For the text-containing cell, return its midpoint in (x, y) coordinate format. 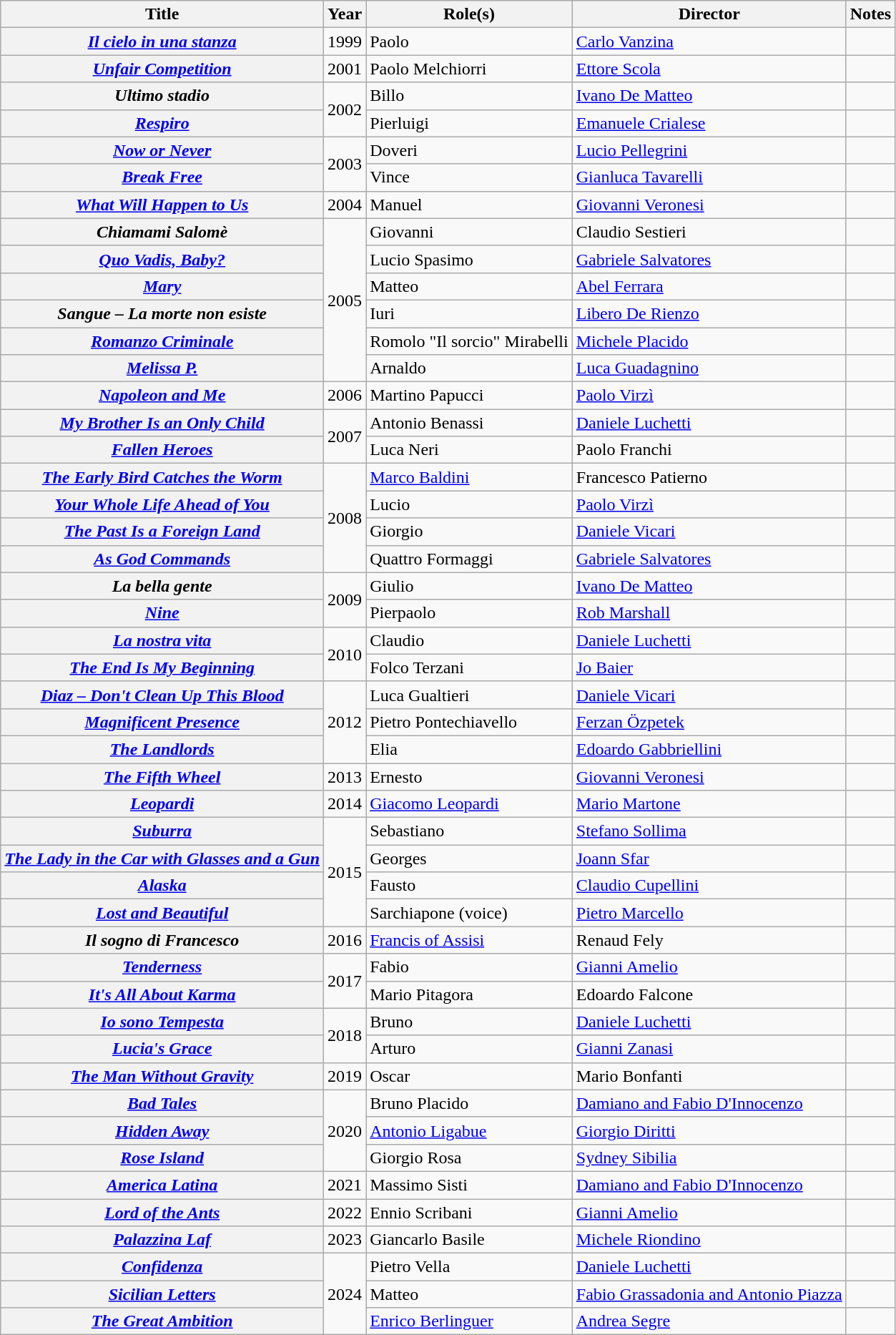
Paolo (469, 41)
The End Is My Beginning (162, 667)
Francis of Assisi (469, 940)
Confidenza (162, 1267)
Ultimo stadio (162, 96)
Pietro Vella (469, 1267)
Sicilian Letters (162, 1294)
My Brother Is an Only Child (162, 423)
2008 (345, 518)
2004 (345, 205)
2022 (345, 1213)
Gianluca Tavarelli (709, 177)
Pierpaolo (469, 613)
Sarchiapone (voice) (469, 913)
2016 (345, 940)
Fallen Heroes (162, 450)
Billo (469, 96)
The Man Without Gravity (162, 1076)
Fausto (469, 886)
Year (345, 14)
Gianni Zanasi (709, 1049)
Arnaldo (469, 368)
La nostra vita (162, 640)
2014 (345, 804)
Palazzina Laf (162, 1240)
Respiro (162, 123)
Carlo Vanzina (709, 41)
Sangue – La morte non esiste (162, 313)
Lucio Spasimo (469, 259)
It's All About Karma (162, 994)
Arturo (469, 1049)
Claudio Cupellini (709, 886)
Libero De Rienzo (709, 313)
Luca Neri (469, 450)
As God Commands (162, 559)
Claudio (469, 640)
The Landlords (162, 749)
Michele Riondino (709, 1240)
Pietro Pontechiavello (469, 722)
2017 (345, 981)
Ferzan Özpetek (709, 722)
2002 (345, 109)
America Latina (162, 1185)
Mario Pitagora (469, 994)
Melissa P. (162, 368)
Paolo Franchi (709, 450)
Antonio Ligabue (469, 1130)
Paolo Melchiorri (469, 69)
Massimo Sisti (469, 1185)
Role(s) (469, 14)
Doveri (469, 150)
2012 (345, 722)
Claudio Sestieri (709, 232)
Edoardo Gabbriellini (709, 749)
Leopardi (162, 804)
The Great Ambition (162, 1321)
Unfair Competition (162, 69)
Giacomo Leopardi (469, 804)
Lucia's Grace (162, 1049)
Hidden Away (162, 1130)
Jo Baier (709, 667)
Ettore Scola (709, 69)
Director (709, 14)
Mario Martone (709, 804)
2023 (345, 1240)
Nine (162, 613)
2013 (345, 776)
2006 (345, 396)
Vince (469, 177)
Now or Never (162, 150)
Giulio (469, 586)
Marco Baldini (469, 477)
Io sono Tempesta (162, 1022)
Lucio (469, 504)
Title (162, 14)
2010 (345, 654)
Sydney Sibilia (709, 1158)
2019 (345, 1076)
Luca Guadagnino (709, 368)
Antonio Benassi (469, 423)
Joann Sfar (709, 859)
Ernesto (469, 776)
Luca Gualtieri (469, 695)
Elia (469, 749)
Quo Vadis, Baby? (162, 259)
2003 (345, 164)
Fabio (469, 967)
Suburra (162, 831)
Break Free (162, 177)
2001 (345, 69)
Iuri (469, 313)
Mary (162, 286)
The Early Bird Catches the Worm (162, 477)
Abel Ferrara (709, 286)
Napoleon and Me (162, 396)
Alaska (162, 886)
Notes (870, 14)
Rose Island (162, 1158)
Magnificent Presence (162, 722)
Stefano Sollima (709, 831)
Bruno Placido (469, 1103)
Michele Placido (709, 341)
2005 (345, 300)
2024 (345, 1294)
Folco Terzani (469, 667)
Lucio Pellegrini (709, 150)
Giorgio Rosa (469, 1158)
Giorgio Diritti (709, 1130)
Tenderness (162, 967)
1999 (345, 41)
The Lady in the Car with Glasses and a Gun (162, 859)
Oscar (469, 1076)
Lost and Beautiful (162, 913)
Martino Papucci (469, 396)
Ennio Scribani (469, 1213)
La bella gente (162, 586)
2015 (345, 872)
Mario Bonfanti (709, 1076)
Pierluigi (469, 123)
2009 (345, 600)
Manuel (469, 205)
Sebastiano (469, 831)
2020 (345, 1130)
Your Whole Life Ahead of You (162, 504)
Il cielo in una stanza (162, 41)
The Past Is a Foreign Land (162, 532)
Francesco Patierno (709, 477)
Renaud Fely (709, 940)
Fabio Grassadonia and Antonio Piazza (709, 1294)
Romolo "Il sorcio" Mirabelli (469, 341)
Georges (469, 859)
The Fifth Wheel (162, 776)
What Will Happen to Us (162, 205)
2018 (345, 1035)
Giovanni (469, 232)
Giorgio (469, 532)
Quattro Formaggi (469, 559)
Bruno (469, 1022)
Edoardo Falcone (709, 994)
Chiamami Salomè (162, 232)
Pietro Marcello (709, 913)
2007 (345, 436)
Romanzo Criminale (162, 341)
Emanuele Crialese (709, 123)
Rob Marshall (709, 613)
Diaz – Don't Clean Up This Blood (162, 695)
Giancarlo Basile (469, 1240)
Il sogno di Francesco (162, 940)
Lord of the Ants (162, 1213)
Andrea Segre (709, 1321)
2021 (345, 1185)
Bad Tales (162, 1103)
Enrico Berlinguer (469, 1321)
